Detect which cell encompasses the target text, then output its [x, y] center coordinate. 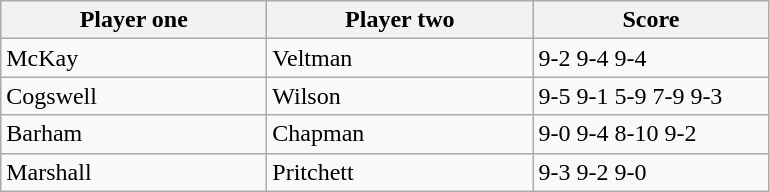
Wilson [400, 96]
9-2 9-4 9-4 [651, 58]
Score [651, 20]
Barham [134, 134]
Cogswell [134, 96]
Player one [134, 20]
9-0 9-4 8-10 9-2 [651, 134]
Pritchett [400, 172]
McKay [134, 58]
9-3 9-2 9-0 [651, 172]
Chapman [400, 134]
Player two [400, 20]
Veltman [400, 58]
Marshall [134, 172]
9-5 9-1 5-9 7-9 9-3 [651, 96]
